Return the (X, Y) coordinate for the center point of the cell that contains the specified text.  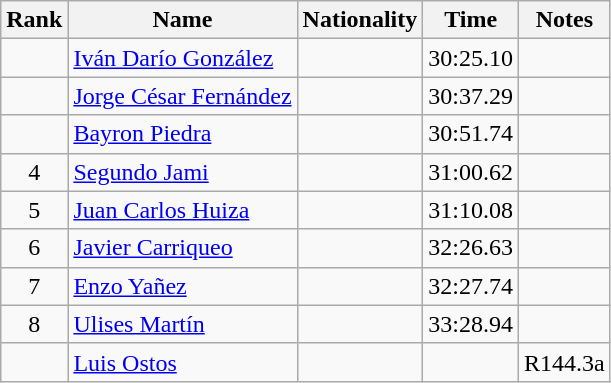
Nationality (360, 20)
31:10.08 (471, 210)
Bayron Piedra (182, 134)
Ulises Martín (182, 324)
Luis Ostos (182, 362)
30:25.10 (471, 58)
Rank (34, 20)
Name (182, 20)
Time (471, 20)
Enzo Yañez (182, 286)
33:28.94 (471, 324)
Juan Carlos Huiza (182, 210)
7 (34, 286)
32:26.63 (471, 248)
Notes (565, 20)
31:00.62 (471, 172)
30:51.74 (471, 134)
R144.3a (565, 362)
Segundo Jami (182, 172)
30:37.29 (471, 96)
Javier Carriqueo (182, 248)
4 (34, 172)
6 (34, 248)
5 (34, 210)
32:27.74 (471, 286)
Jorge César Fernández (182, 96)
8 (34, 324)
Iván Darío González (182, 58)
